Return [x, y] of the center of cell containing provided text 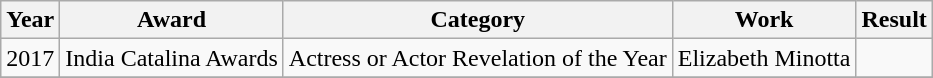
India Catalina Awards [172, 58]
Result [894, 20]
Year [30, 20]
Category [478, 20]
Actress or Actor Revelation of the Year [478, 58]
Elizabeth Minotta [764, 58]
Work [764, 20]
2017 [30, 58]
Award [172, 20]
